Provide the [x, y] coordinate of the cell's center where the given text is located.  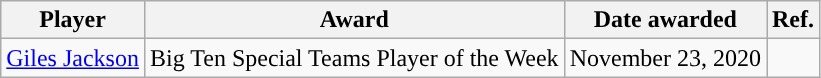
Player [73, 20]
November 23, 2020 [665, 58]
Ref. [792, 20]
Date awarded [665, 20]
Award [354, 20]
Giles Jackson [73, 58]
Big Ten Special Teams Player of the Week [354, 58]
